Locate the cell with the specified text and output its (X, Y) center coordinate. 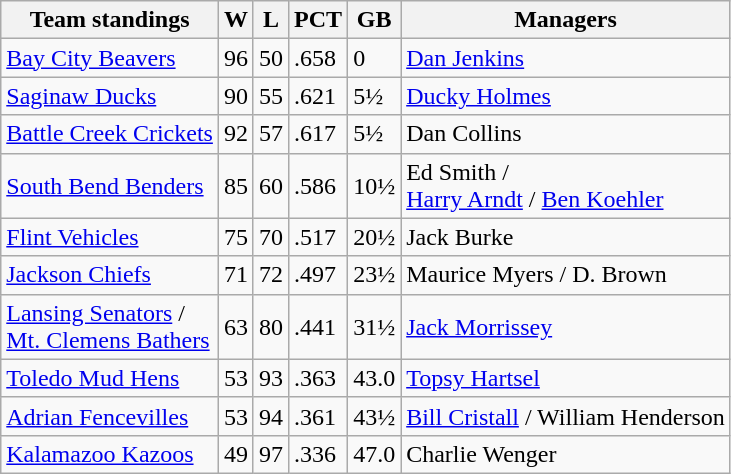
.363 (318, 378)
GB (374, 20)
31½ (374, 326)
Kalamazoo Kazoos (110, 454)
Charlie Wenger (566, 454)
Toledo Mud Hens (110, 378)
.361 (318, 416)
70 (270, 237)
92 (236, 134)
Jackson Chiefs (110, 275)
Saginaw Ducks (110, 96)
57 (270, 134)
Flint Vehicles (110, 237)
75 (236, 237)
Team standings (110, 20)
.497 (318, 275)
.586 (318, 186)
Lansing Senators / Mt. Clemens Bathers (110, 326)
Topsy Hartsel (566, 378)
L (270, 20)
Maurice Myers / D. Brown (566, 275)
49 (236, 454)
71 (236, 275)
93 (270, 378)
W (236, 20)
.621 (318, 96)
97 (270, 454)
Managers (566, 20)
Dan Collins (566, 134)
Adrian Fencevilles (110, 416)
94 (270, 416)
60 (270, 186)
.441 (318, 326)
55 (270, 96)
63 (236, 326)
85 (236, 186)
43½ (374, 416)
.336 (318, 454)
.658 (318, 58)
0 (374, 58)
Bill Cristall / William Henderson (566, 416)
80 (270, 326)
Ducky Holmes (566, 96)
South Bend Benders (110, 186)
Jack Morrissey (566, 326)
Battle Creek Crickets (110, 134)
50 (270, 58)
72 (270, 275)
Dan Jenkins (566, 58)
10½ (374, 186)
47.0 (374, 454)
43.0 (374, 378)
23½ (374, 275)
90 (236, 96)
96 (236, 58)
Jack Burke (566, 237)
.617 (318, 134)
Ed Smith / Harry Arndt / Ben Koehler (566, 186)
20½ (374, 237)
PCT (318, 20)
.517 (318, 237)
Bay City Beavers (110, 58)
